Determine the [x, y] coordinate at the center of the cell enclosing the given text.  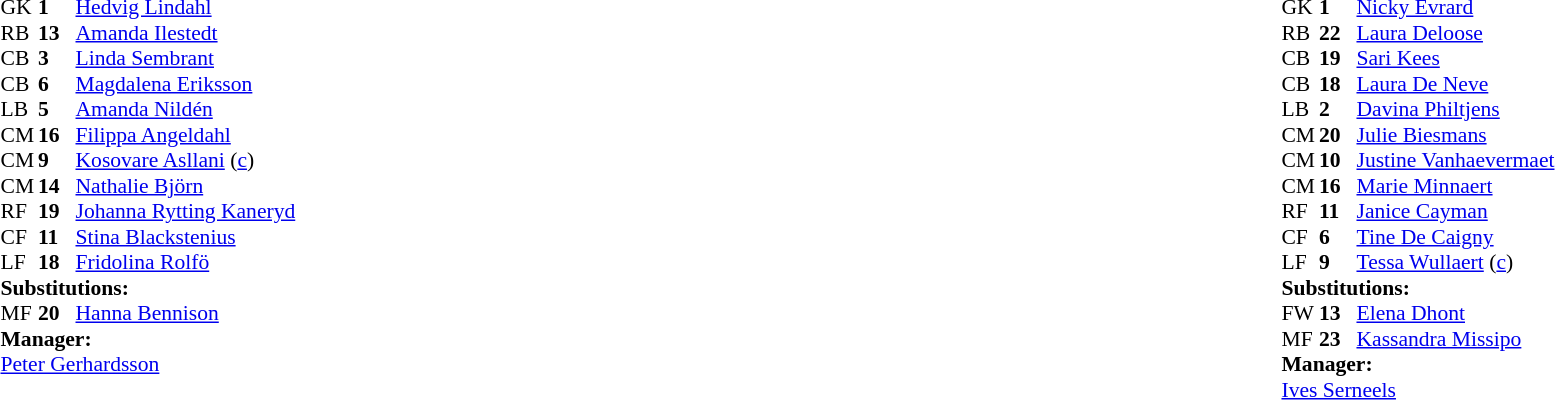
Filippa Angeldahl [186, 135]
Justine Vanhaevermaet [1455, 161]
Laura De Neve [1455, 84]
Laura Deloose [1455, 33]
Nathalie Björn [186, 186]
22 [1338, 33]
14 [57, 186]
Tine De Caigny [1455, 237]
Amanda Ilestedt [186, 33]
Johanna Rytting Kaneryd [186, 211]
Kassandra Missipo [1455, 339]
Kosovare Asllani (c) [186, 161]
Tessa Wullaert (c) [1455, 263]
Elena Dhont [1455, 313]
Peter Gerhardsson [148, 365]
10 [1338, 161]
3 [57, 59]
Hanna Bennison [186, 313]
FW [1300, 313]
Amanda Nildén [186, 109]
23 [1338, 339]
Stina Blackstenius [186, 237]
Sari Kees [1455, 59]
Fridolina Rolfö [186, 263]
5 [57, 109]
Marie Minnaert [1455, 186]
Davina Philtjens [1455, 109]
Julie Biesmans [1455, 135]
2 [1338, 109]
Janice Cayman [1455, 211]
Linda Sembrant [186, 59]
Magdalena Eriksson [186, 84]
